Output the [x, y] coordinate of the center of the cell containing the given text.  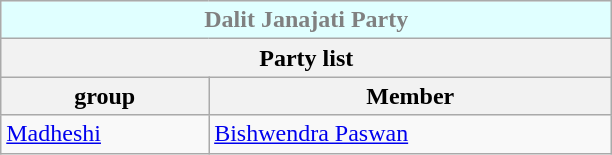
Bishwendra Paswan [410, 134]
Party list [306, 58]
Madheshi [105, 134]
Dalit Janajati Party [306, 20]
group [105, 96]
Member [410, 96]
